Return the (x, y) coordinate for the center point of the cell that contains the specified text.  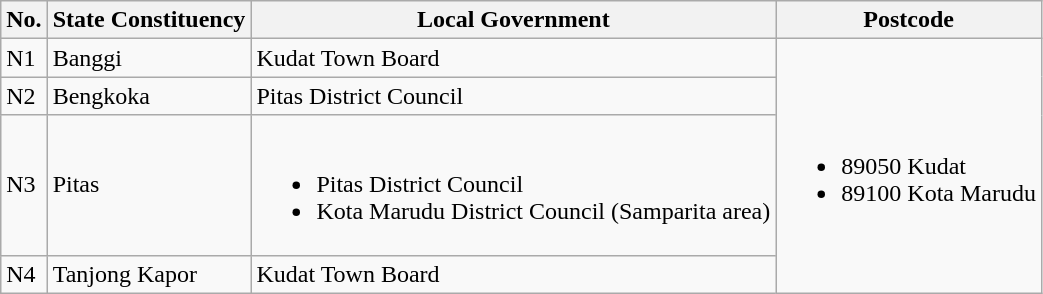
Tanjong Kapor (149, 274)
N1 (24, 58)
No. (24, 20)
Pitas District Council (514, 96)
89050 Kudat89100 Kota Marudu (909, 166)
State Constituency (149, 20)
Pitas (149, 185)
N4 (24, 274)
N3 (24, 185)
Pitas District CouncilKota Marudu District Council (Samparita area) (514, 185)
Postcode (909, 20)
Banggi (149, 58)
Bengkoka (149, 96)
Local Government (514, 20)
N2 (24, 96)
